From the cell containing the given text, extract its center point as (X, Y) coordinate. 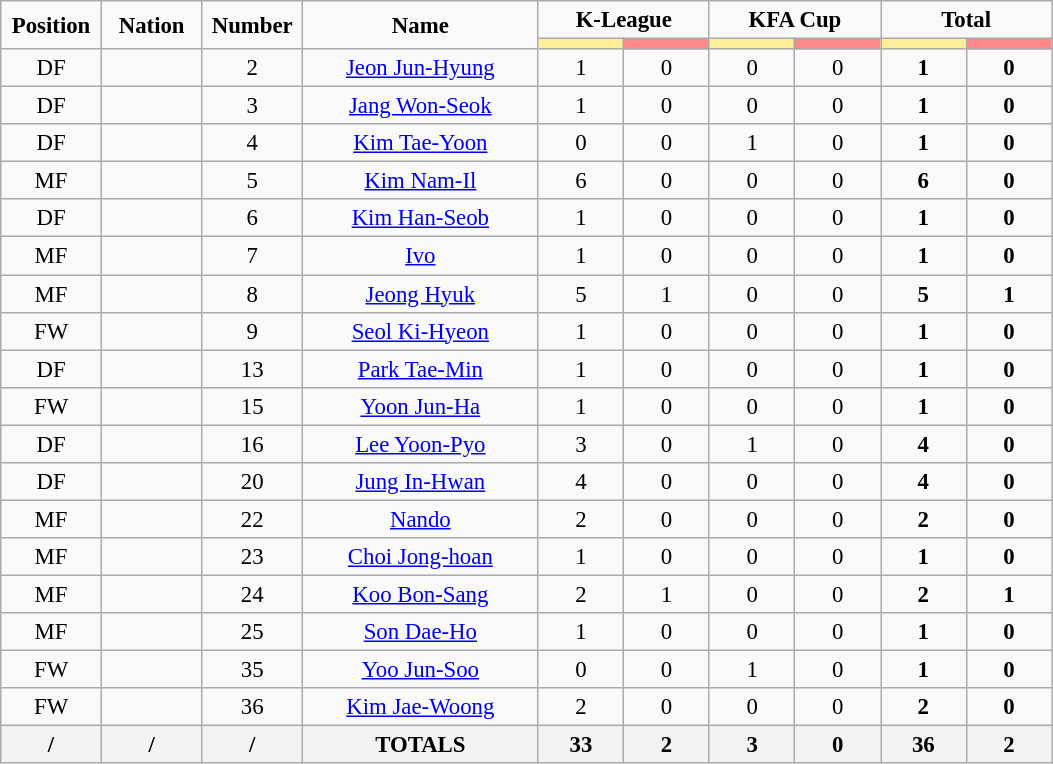
Kim Han-Seob (421, 219)
Total (966, 20)
33 (581, 745)
9 (252, 331)
Nation (152, 25)
Jeong Hyuk (421, 294)
8 (252, 294)
Choi Jong-hoan (421, 557)
Kim Nam-Il (421, 181)
13 (252, 369)
20 (252, 482)
KFA Cup (794, 20)
16 (252, 444)
Number (252, 25)
25 (252, 632)
23 (252, 557)
35 (252, 670)
Nando (421, 519)
Jung In-Hwan (421, 482)
Seol Ki-Hyeon (421, 331)
K-League (624, 20)
Jang Won-Seok (421, 106)
22 (252, 519)
15 (252, 406)
24 (252, 594)
Koo Bon-Sang (421, 594)
Name (421, 25)
Park Tae-Min (421, 369)
7 (252, 256)
TOTALS (421, 745)
Son Dae-Ho (421, 632)
Ivo (421, 256)
Position (52, 25)
Yoo Jun-Soo (421, 670)
Kim Jae-Woong (421, 707)
Lee Yoon-Pyo (421, 444)
Kim Tae-Yoon (421, 143)
Jeon Jun-Hyung (421, 68)
Yoon Jun-Ha (421, 406)
